Extract the [X, Y] coordinate from the center of the cell holding the provided text.  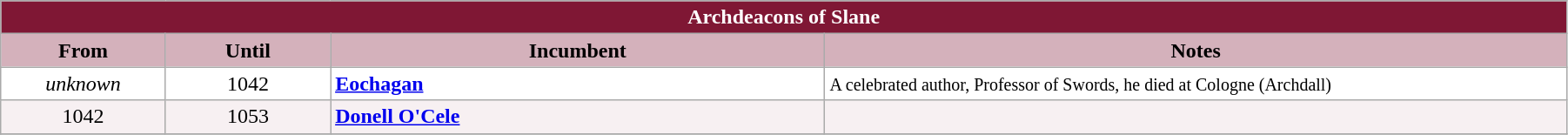
Donell O'Cele [578, 117]
A celebrated author, Professor of Swords, he died at Cologne (Archdall) [1196, 84]
Archdeacons of Slane [784, 17]
Notes [1196, 51]
1053 [247, 117]
Eochagan [578, 84]
Until [247, 51]
Incumbent [578, 51]
unknown [84, 84]
From [84, 51]
